From the cell containing the given text, extract its center point as (X, Y) coordinate. 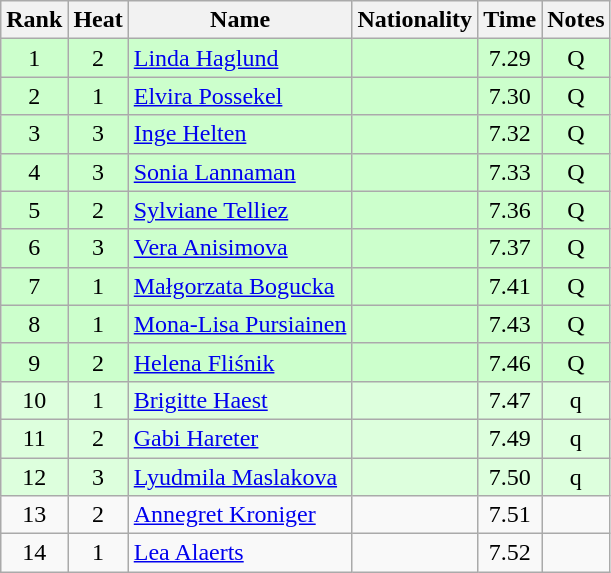
Elvira Possekel (240, 96)
Annegret Kroniger (240, 515)
Nationality (415, 20)
7.37 (510, 248)
Sylviane Telliez (240, 210)
7.50 (510, 477)
7.36 (510, 210)
10 (34, 400)
Time (510, 20)
7.43 (510, 324)
8 (34, 324)
Sonia Lannaman (240, 172)
7.51 (510, 515)
Lea Alaerts (240, 553)
Linda Haglund (240, 58)
6 (34, 248)
Name (240, 20)
9 (34, 362)
Heat (98, 20)
14 (34, 553)
Vera Anisimova (240, 248)
11 (34, 438)
7.29 (510, 58)
Helena Fliśnik (240, 362)
Rank (34, 20)
12 (34, 477)
Mona-Lisa Pursiainen (240, 324)
7.52 (510, 553)
5 (34, 210)
Małgorzata Bogucka (240, 286)
7.30 (510, 96)
7.41 (510, 286)
Lyudmila Maslakova (240, 477)
4 (34, 172)
7.32 (510, 134)
7.47 (510, 400)
7.49 (510, 438)
Notes (576, 20)
7.46 (510, 362)
13 (34, 515)
Brigitte Haest (240, 400)
7.33 (510, 172)
Inge Helten (240, 134)
7 (34, 286)
Gabi Hareter (240, 438)
